From the cell containing the given text, extract its center point as (X, Y) coordinate. 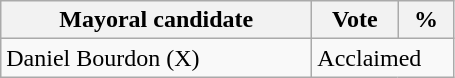
Acclaimed (383, 58)
Daniel Bourdon (X) (156, 58)
Vote (355, 20)
% (426, 20)
Mayoral candidate (156, 20)
